For the text-containing cell, return its midpoint in (X, Y) coordinate format. 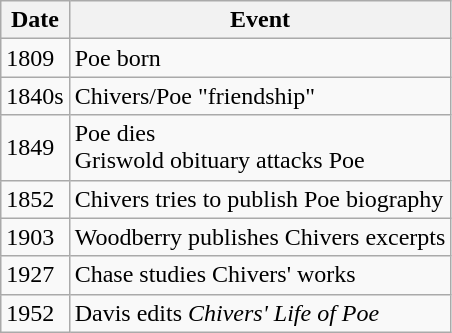
Chivers/Poe "friendship" (260, 96)
Event (260, 20)
1809 (35, 58)
1952 (35, 313)
1852 (35, 199)
1903 (35, 237)
Poe diesGriswold obituary attacks Poe (260, 148)
1927 (35, 275)
1849 (35, 148)
1840s (35, 96)
Davis edits Chivers' Life of Poe (260, 313)
Poe born (260, 58)
Date (35, 20)
Chase studies Chivers' works (260, 275)
Woodberry publishes Chivers excerpts (260, 237)
Chivers tries to publish Poe biography (260, 199)
